Locate the cell with the specified text and output its [x, y] center coordinate. 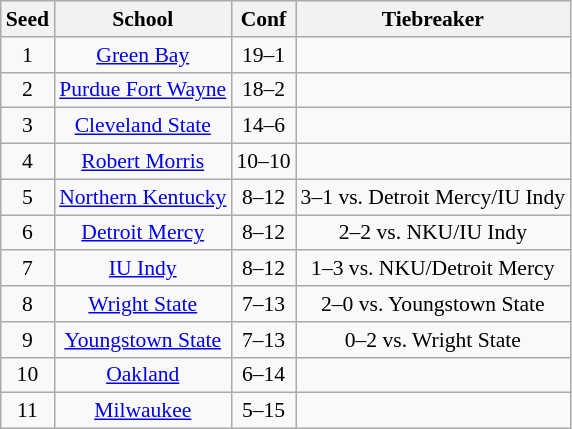
10–10 [263, 162]
IU Indy [142, 269]
19–1 [263, 55]
7 [28, 269]
Seed [28, 19]
Conf [263, 19]
8 [28, 304]
Milwaukee [142, 411]
Purdue Fort Wayne [142, 90]
3–1 vs. Detroit Mercy/IU Indy [434, 197]
School [142, 19]
10 [28, 375]
Youngstown State [142, 340]
2 [28, 90]
1–3 vs. NKU/Detroit Mercy [434, 269]
3 [28, 126]
11 [28, 411]
5–15 [263, 411]
Detroit Mercy [142, 233]
2–2 vs. NKU/IU Indy [434, 233]
9 [28, 340]
18–2 [263, 90]
6 [28, 233]
2–0 vs. Youngstown State [434, 304]
4 [28, 162]
Tiebreaker [434, 19]
Wright State [142, 304]
Oakland [142, 375]
0–2 vs. Wright State [434, 340]
Cleveland State [142, 126]
Northern Kentucky [142, 197]
1 [28, 55]
Green Bay [142, 55]
5 [28, 197]
6–14 [263, 375]
Robert Morris [142, 162]
14–6 [263, 126]
